Scan for the cell matching the given text and deliver its (x, y) coordinate at center. 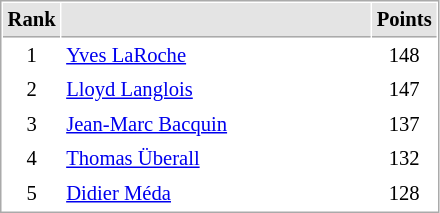
Lloyd Langlois (216, 90)
137 (404, 124)
Thomas Überall (216, 158)
5 (32, 194)
148 (404, 56)
Yves LaRoche (216, 56)
1 (32, 56)
132 (404, 158)
147 (404, 90)
Rank (32, 20)
Didier Méda (216, 194)
Jean-Marc Bacquin (216, 124)
Points (404, 20)
4 (32, 158)
3 (32, 124)
128 (404, 194)
2 (32, 90)
